Extract the [X, Y] coordinate from the center of the cell holding the provided text.  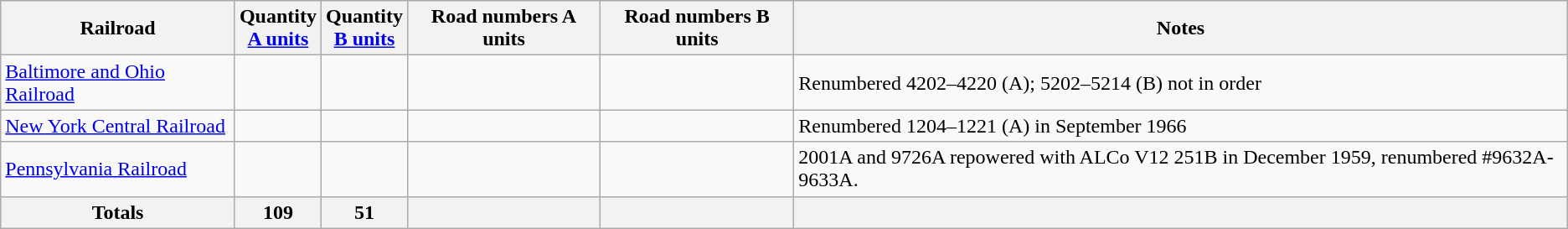
Renumbered 4202–4220 (A); 5202–5214 (B) not in order [1181, 82]
2001A and 9726A repowered with ALCo V12 251B in December 1959, renumbered #9632A-9633A. [1181, 169]
Road numbers A units [504, 29]
109 [278, 212]
Totals [118, 212]
Renumbered 1204–1221 (A) in September 1966 [1181, 126]
Notes [1181, 29]
Pennsylvania Railroad [118, 169]
QuantityA units [278, 29]
QuantityB units [364, 29]
Baltimore and Ohio Railroad [118, 82]
Road numbers B units [697, 29]
Railroad [118, 29]
51 [364, 212]
New York Central Railroad [118, 126]
